Return the [X, Y] coordinate for the center point of the cell that contains the specified text.  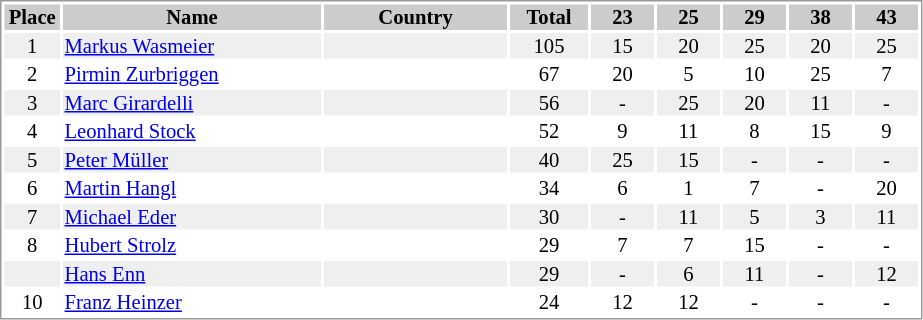
52 [549, 131]
Hubert Strolz [192, 245]
Leonhard Stock [192, 131]
Marc Girardelli [192, 103]
Pirmin Zurbriggen [192, 75]
Country [416, 17]
Peter Müller [192, 160]
Hans Enn [192, 274]
Martin Hangl [192, 189]
43 [886, 17]
4 [32, 131]
34 [549, 189]
24 [549, 303]
30 [549, 217]
Name [192, 17]
Total [549, 17]
Place [32, 17]
38 [820, 17]
67 [549, 75]
105 [549, 46]
56 [549, 103]
Franz Heinzer [192, 303]
23 [622, 17]
2 [32, 75]
Michael Eder [192, 217]
Markus Wasmeier [192, 46]
40 [549, 160]
